Identify which cell holds the provided text, then report its [x, y] central coordinate. 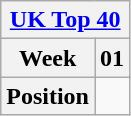
UK Top 40 [66, 20]
01 [112, 58]
Week [48, 58]
Position [48, 96]
